Scan for the cell matching the given text and deliver its (X, Y) coordinate at center. 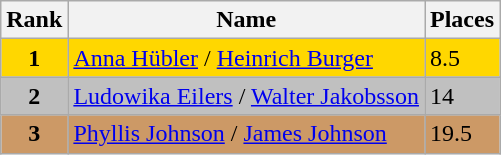
3 (34, 134)
Name (246, 20)
Places (462, 20)
8.5 (462, 58)
19.5 (462, 134)
Ludowika Eilers / Walter Jakobsson (246, 96)
Anna Hübler / Heinrich Burger (246, 58)
Rank (34, 20)
Phyllis Johnson / James Johnson (246, 134)
2 (34, 96)
1 (34, 58)
14 (462, 96)
